Determine the [x, y] coordinate at the center of the cell enclosing the given text.  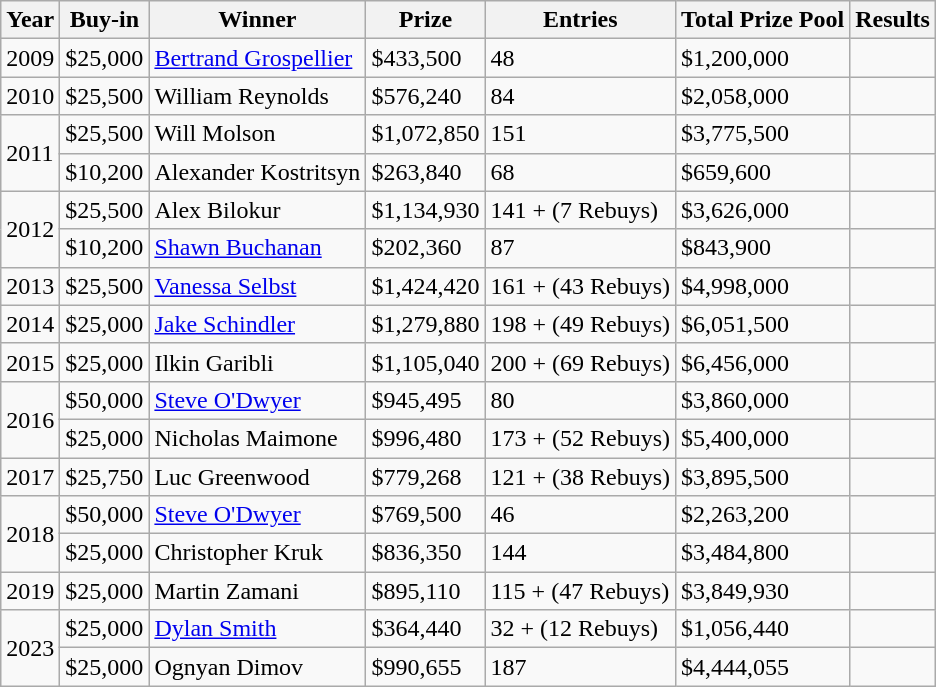
187 [580, 667]
Year [30, 20]
161 + (43 Rebuys) [580, 286]
Dylan Smith [258, 629]
Results [893, 20]
198 + (49 Rebuys) [580, 324]
2011 [30, 153]
Alex Bilokur [258, 210]
Jake Schindler [258, 324]
2018 [30, 534]
Shawn Buchanan [258, 248]
2015 [30, 362]
$4,998,000 [763, 286]
$1,134,930 [426, 210]
$3,895,500 [763, 477]
$2,263,200 [763, 515]
$576,240 [426, 96]
$3,775,500 [763, 134]
$6,456,000 [763, 362]
$843,900 [763, 248]
$769,500 [426, 515]
46 [580, 515]
Total Prize Pool [763, 20]
144 [580, 553]
$1,105,040 [426, 362]
$202,360 [426, 248]
$364,440 [426, 629]
William Reynolds [258, 96]
$1,056,440 [763, 629]
Winner [258, 20]
$3,860,000 [763, 400]
141 + (7 Rebuys) [580, 210]
$4,444,055 [763, 667]
Will Molson [258, 134]
173 + (52 Rebuys) [580, 438]
Luc Greenwood [258, 477]
Alexander Kostritsyn [258, 172]
$5,400,000 [763, 438]
2016 [30, 419]
$1,424,420 [426, 286]
2013 [30, 286]
$263,840 [426, 172]
84 [580, 96]
32 + (12 Rebuys) [580, 629]
80 [580, 400]
2019 [30, 591]
$945,495 [426, 400]
$1,279,880 [426, 324]
$779,268 [426, 477]
Christopher Kruk [258, 553]
Martin Zamani [258, 591]
2009 [30, 58]
Ilkin Garibli [258, 362]
$3,626,000 [763, 210]
$25,750 [104, 477]
Bertrand Grospellier [258, 58]
$659,600 [763, 172]
121 + (38 Rebuys) [580, 477]
48 [580, 58]
$6,051,500 [763, 324]
Entries [580, 20]
2017 [30, 477]
115 + (47 Rebuys) [580, 591]
$990,655 [426, 667]
87 [580, 248]
Buy-in [104, 20]
Nicholas Maimone [258, 438]
Prize [426, 20]
$895,110 [426, 591]
$3,849,930 [763, 591]
2010 [30, 96]
$2,058,000 [763, 96]
$433,500 [426, 58]
Ognyan Dimov [258, 667]
151 [580, 134]
$1,072,850 [426, 134]
$996,480 [426, 438]
2014 [30, 324]
$3,484,800 [763, 553]
200 + (69 Rebuys) [580, 362]
$836,350 [426, 553]
2023 [30, 648]
2012 [30, 229]
68 [580, 172]
Vanessa Selbst [258, 286]
$1,200,000 [763, 58]
